Detect which cell encompasses the target text, then output its (x, y) center coordinate. 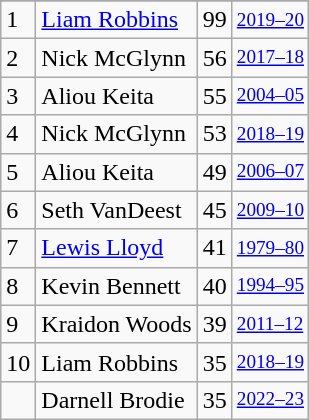
45 (214, 210)
1979–80 (270, 248)
53 (214, 134)
49 (214, 172)
8 (18, 286)
9 (18, 324)
Seth VanDeest (116, 210)
Darnell Brodie (116, 400)
56 (214, 58)
41 (214, 248)
2006–07 (270, 172)
39 (214, 324)
40 (214, 286)
5 (18, 172)
99 (214, 20)
2004–05 (270, 96)
1 (18, 20)
55 (214, 96)
Lewis Lloyd (116, 248)
2009–10 (270, 210)
2 (18, 58)
2017–18 (270, 58)
2019–20 (270, 20)
10 (18, 362)
7 (18, 248)
4 (18, 134)
3 (18, 96)
2011–12 (270, 324)
6 (18, 210)
2022–23 (270, 400)
Kevin Bennett (116, 286)
1994–95 (270, 286)
Kraidon Woods (116, 324)
